For the text-containing cell, return its midpoint in [X, Y] coordinate format. 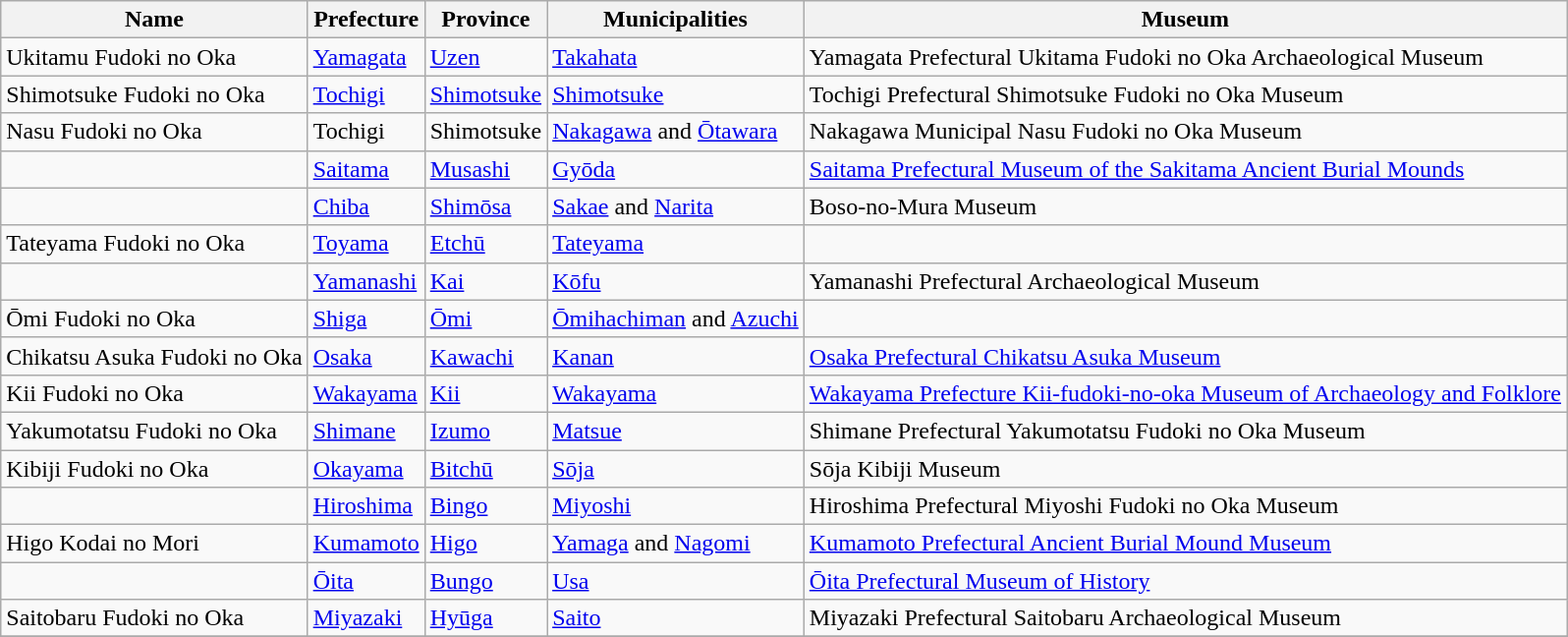
Miyoshi [676, 506]
Osaka Prefectural Chikatsu Asuka Museum [1185, 356]
Miyazaki Prefectural Saitobaru Archaeological Museum [1185, 618]
Shimane Prefectural Yakumotatsu Fudoki no Oka Museum [1185, 431]
Okayama [365, 469]
Kōfu [676, 281]
Kibiji Fudoki no Oka [154, 469]
Chikatsu Asuka Fudoki no Oka [154, 356]
Kumamoto [365, 544]
Tateyama [676, 244]
Nakagawa Municipal Nasu Fudoki no Oka Museum [1185, 132]
Ōita [365, 581]
Kii Fudoki no Oka [154, 393]
Saitama Prefectural Museum of the Sakitama Ancient Burial Mounds [1185, 169]
Shimotsuke Fudoki no Oka [154, 94]
Saito [676, 618]
Name [154, 20]
Gyōda [676, 169]
Ōmihachiman and Azuchi [676, 318]
Yamaga and Nagomi [676, 544]
Yamagata Prefectural Ukitama Fudoki no Oka Archaeological Museum [1185, 57]
Saitama [365, 169]
Yakumotatsu Fudoki no Oka [154, 431]
Higo Kodai no Mori [154, 544]
Kumamoto Prefectural Ancient Burial Mound Museum [1185, 544]
Hiroshima [365, 506]
Izumo [485, 431]
Bingo [485, 506]
Shiga [365, 318]
Toyama [365, 244]
Kai [485, 281]
Osaka [365, 356]
Ōmi [485, 318]
Boso-no-Mura Museum [1185, 206]
Kanan [676, 356]
Kii [485, 393]
Usa [676, 581]
Hyūga [485, 618]
Matsue [676, 431]
Higo [485, 544]
Yamanashi Prefectural Archaeological Museum [1185, 281]
Tateyama Fudoki no Oka [154, 244]
Bungo [485, 581]
Shimōsa [485, 206]
Ōita Prefectural Museum of History [1185, 581]
Prefecture [365, 20]
Nakagawa and Ōtawara [676, 132]
Yamagata [365, 57]
Ōmi Fudoki no Oka [154, 318]
Etchū [485, 244]
Musashi [485, 169]
Ukitamu Fudoki no Oka [154, 57]
Shimane [365, 431]
Uzen [485, 57]
Yamanashi [365, 281]
Takahata [676, 57]
Bitchū [485, 469]
Museum [1185, 20]
Kawachi [485, 356]
Tochigi Prefectural Shimotsuke Fudoki no Oka Museum [1185, 94]
Hiroshima Prefectural Miyoshi Fudoki no Oka Museum [1185, 506]
Sakae and Narita [676, 206]
Municipalities [676, 20]
Nasu Fudoki no Oka [154, 132]
Saitobaru Fudoki no Oka [154, 618]
Chiba [365, 206]
Province [485, 20]
Miyazaki [365, 618]
Wakayama Prefecture Kii-fudoki-no-oka Museum of Archaeology and Folklore [1185, 393]
Sōja [676, 469]
Sōja Kibiji Museum [1185, 469]
